Pinpoint the cell where the given text exists, returning its [X, Y] midpoint coordinate. 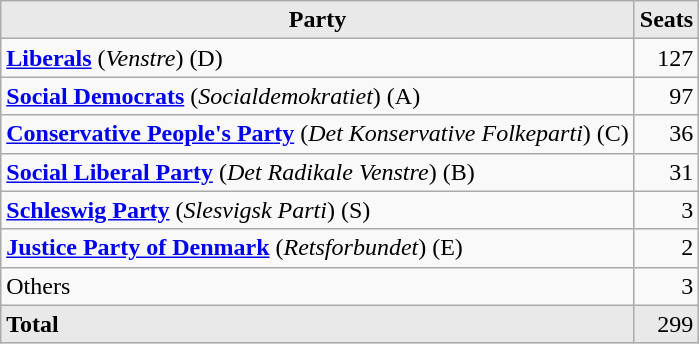
36 [666, 134]
Social Liberal Party (Det Radikale Venstre) (B) [318, 172]
Seats [666, 20]
127 [666, 58]
299 [666, 324]
Conservative People's Party (Det Konservative Folkeparti) (C) [318, 134]
31 [666, 172]
Social Democrats (Socialdemokratiet) (A) [318, 96]
Liberals (Venstre) (D) [318, 58]
Justice Party of Denmark (Retsforbundet) (E) [318, 248]
Others [318, 286]
97 [666, 96]
Party [318, 20]
Total [318, 324]
2 [666, 248]
Schleswig Party (Slesvigsk Parti) (S) [318, 210]
